Find where the given text appears and provide that cell's center as (X, Y) coordinate. 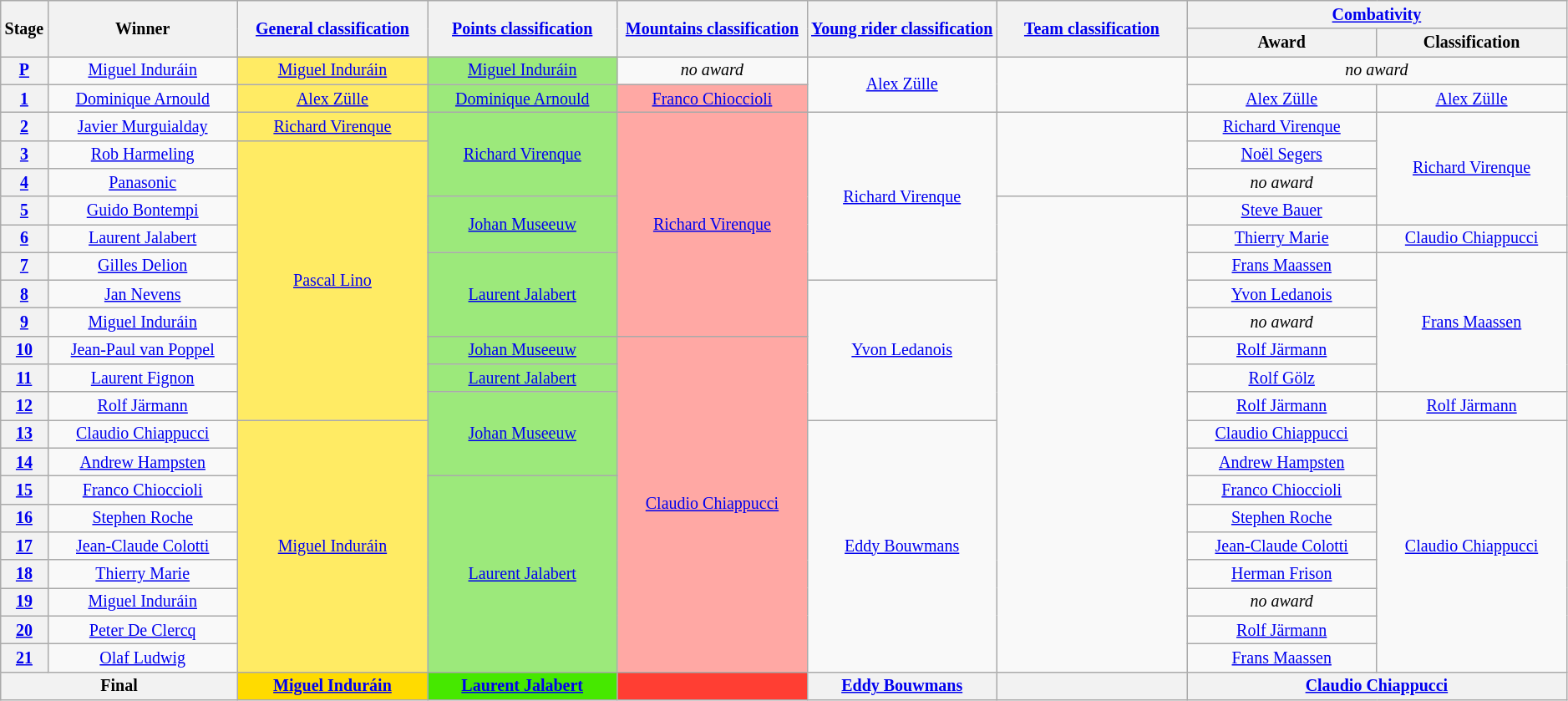
Herman Frison (1281, 573)
6 (24, 239)
Award (1281, 43)
Olaf Ludwig (142, 658)
16 (24, 518)
Mountains classification (712, 28)
17 (24, 546)
14 (24, 463)
Jean-Paul van Poppel (142, 351)
Panasonic (142, 182)
Combativity (1377, 15)
Young rider classification (902, 28)
13 (24, 434)
10 (24, 351)
Stage (24, 28)
20 (24, 630)
Steve Bauer (1281, 211)
General classification (332, 28)
Final (119, 685)
Javier Murguialday (142, 127)
Points classification (523, 28)
7 (24, 266)
Laurent Fignon (142, 378)
Peter De Clercq (142, 630)
Gilles Delion (142, 266)
1 (24, 99)
4 (24, 182)
Team classification (1091, 28)
Rolf Gölz (1281, 378)
Guido Bontempi (142, 211)
12 (24, 406)
9 (24, 323)
Rob Harmeling (142, 154)
Pascal Lino (332, 281)
15 (24, 490)
P (24, 70)
2 (24, 127)
8 (24, 294)
3 (24, 154)
21 (24, 658)
19 (24, 602)
Classification (1472, 43)
11 (24, 378)
Winner (142, 28)
Jan Nevens (142, 294)
Noël Segers (1281, 154)
5 (24, 211)
18 (24, 573)
